For the text-containing cell, return its midpoint in (X, Y) coordinate format. 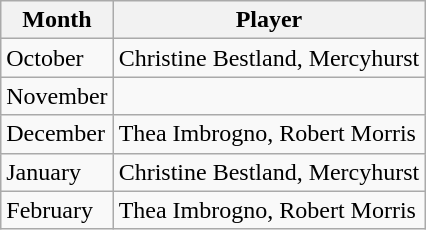
Month (57, 20)
December (57, 134)
November (57, 96)
Player (269, 20)
October (57, 58)
February (57, 210)
January (57, 172)
